Return [x, y] of the center of cell containing provided text 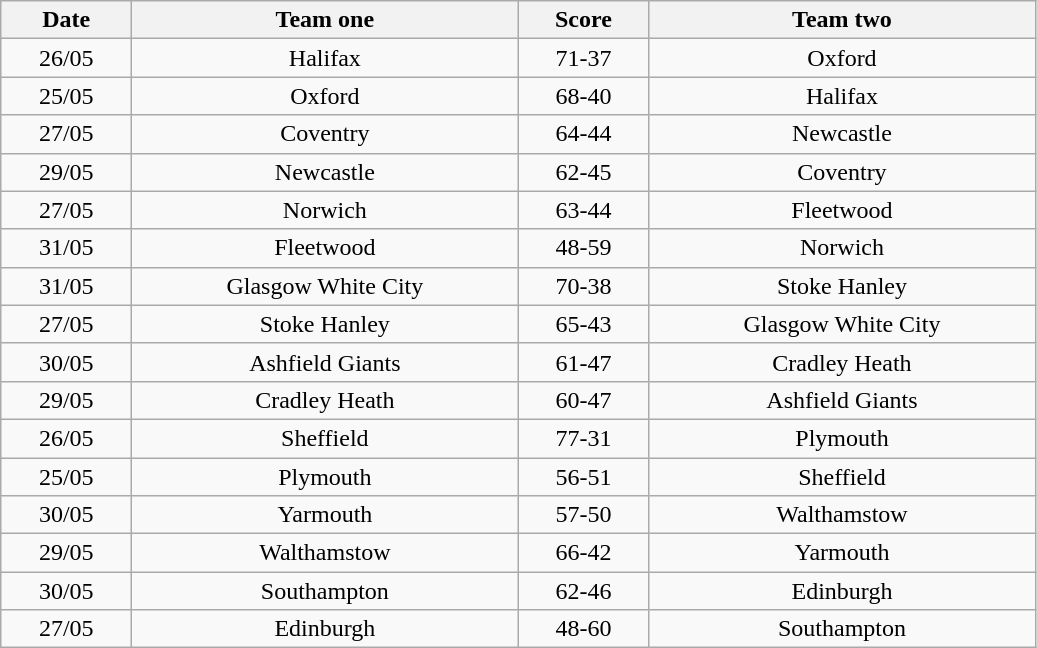
Team one [325, 20]
64-44 [584, 134]
48-59 [584, 248]
62-45 [584, 172]
68-40 [584, 96]
63-44 [584, 210]
56-51 [584, 477]
61-47 [584, 362]
48-60 [584, 629]
Date [66, 20]
77-31 [584, 438]
57-50 [584, 515]
62-46 [584, 591]
65-43 [584, 324]
70-38 [584, 286]
66-42 [584, 553]
Team two [842, 20]
71-37 [584, 58]
Score [584, 20]
60-47 [584, 400]
